Detect which cell encompasses the target text, then output its (X, Y) center coordinate. 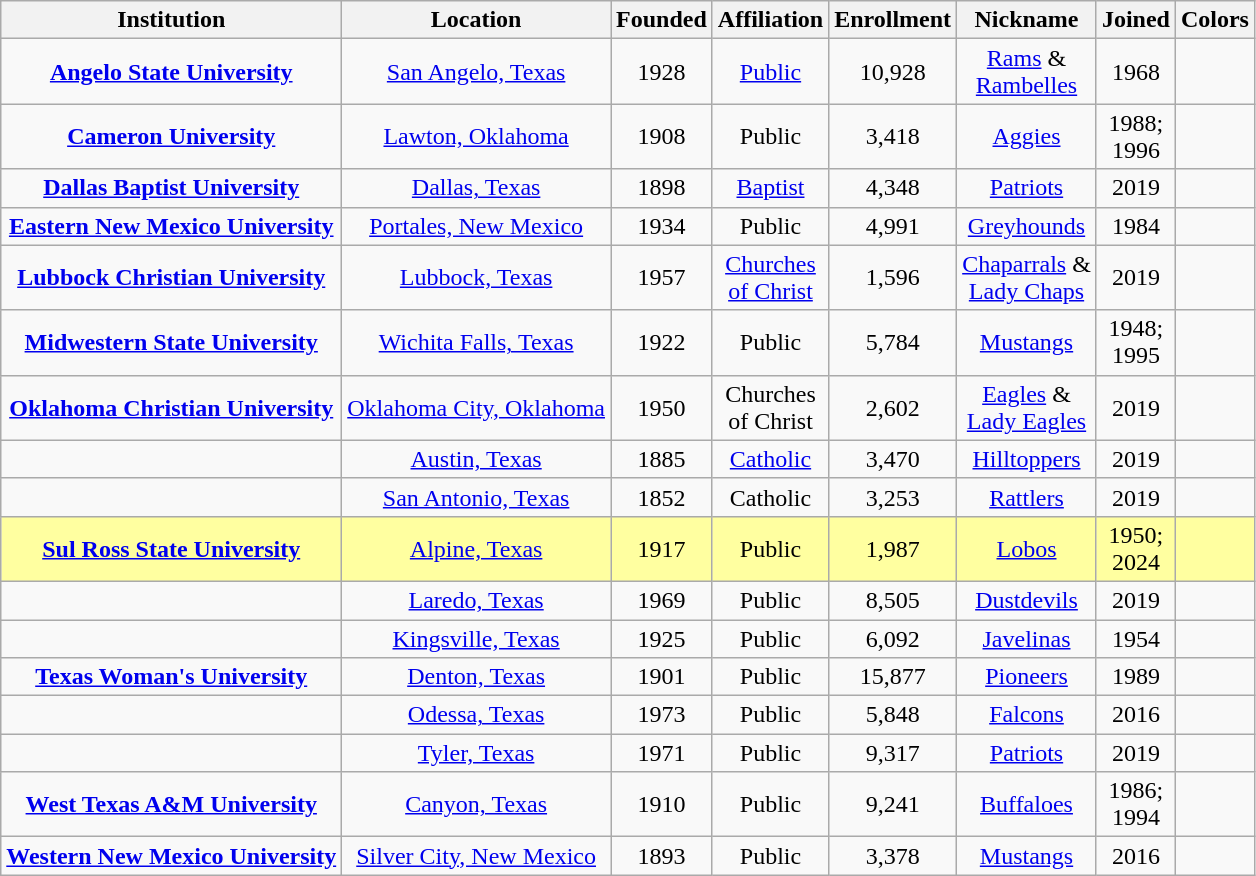
Wichita Falls, Texas (476, 342)
West Texas A&M University (172, 804)
8,505 (893, 600)
1950;2024 (1136, 548)
1852 (662, 497)
1910 (662, 804)
Canyon, Texas (476, 804)
Kingsville, Texas (476, 639)
Silver City, New Mexico (476, 856)
Nickname (1027, 20)
1988;1996 (1136, 136)
9,317 (893, 753)
Texas Woman's University (172, 677)
Dallas, Texas (476, 188)
1971 (662, 753)
Aggies (1027, 136)
Portales, New Mexico (476, 226)
Eagles &Lady Eagles (1027, 408)
1,987 (893, 548)
Affiliation (770, 20)
Rams &Rambelles (1027, 72)
Lubbock Christian University (172, 278)
1898 (662, 188)
Dallas Baptist University (172, 188)
Baptist (770, 188)
1948;1995 (1136, 342)
1928 (662, 72)
2,602 (893, 408)
Lawton, Oklahoma (476, 136)
1954 (1136, 639)
Lubbock, Texas (476, 278)
Colors (1214, 20)
Chaparrals &Lady Chaps (1027, 278)
Falcons (1027, 715)
1893 (662, 856)
3,470 (893, 459)
1908 (662, 136)
Greyhounds (1027, 226)
Angelo State University (172, 72)
Location (476, 20)
4,991 (893, 226)
Eastern New Mexico University (172, 226)
Oklahoma Christian University (172, 408)
Denton, Texas (476, 677)
1922 (662, 342)
Hilltoppers (1027, 459)
Joined (1136, 20)
1989 (1136, 677)
Laredo, Texas (476, 600)
Dustdevils (1027, 600)
1969 (662, 600)
Oklahoma City, Oklahoma (476, 408)
1957 (662, 278)
5,848 (893, 715)
Alpine, Texas (476, 548)
1968 (1136, 72)
Institution (172, 20)
Midwestern State University (172, 342)
3,253 (893, 497)
10,928 (893, 72)
Western New Mexico University (172, 856)
San Angelo, Texas (476, 72)
San Antonio, Texas (476, 497)
Cameron University (172, 136)
1,596 (893, 278)
1934 (662, 226)
Tyler, Texas (476, 753)
Odessa, Texas (476, 715)
1925 (662, 639)
Enrollment (893, 20)
1950 (662, 408)
9,241 (893, 804)
3,378 (893, 856)
Javelinas (1027, 639)
1986;1994 (1136, 804)
Sul Ross State University (172, 548)
Lobos (1027, 548)
15,877 (893, 677)
Austin, Texas (476, 459)
1917 (662, 548)
Founded (662, 20)
Pioneers (1027, 677)
5,784 (893, 342)
1973 (662, 715)
6,092 (893, 639)
4,348 (893, 188)
Buffaloes (1027, 804)
Rattlers (1027, 497)
1984 (1136, 226)
1901 (662, 677)
3,418 (893, 136)
1885 (662, 459)
